Scan for the cell matching the given text and deliver its [x, y] coordinate at center. 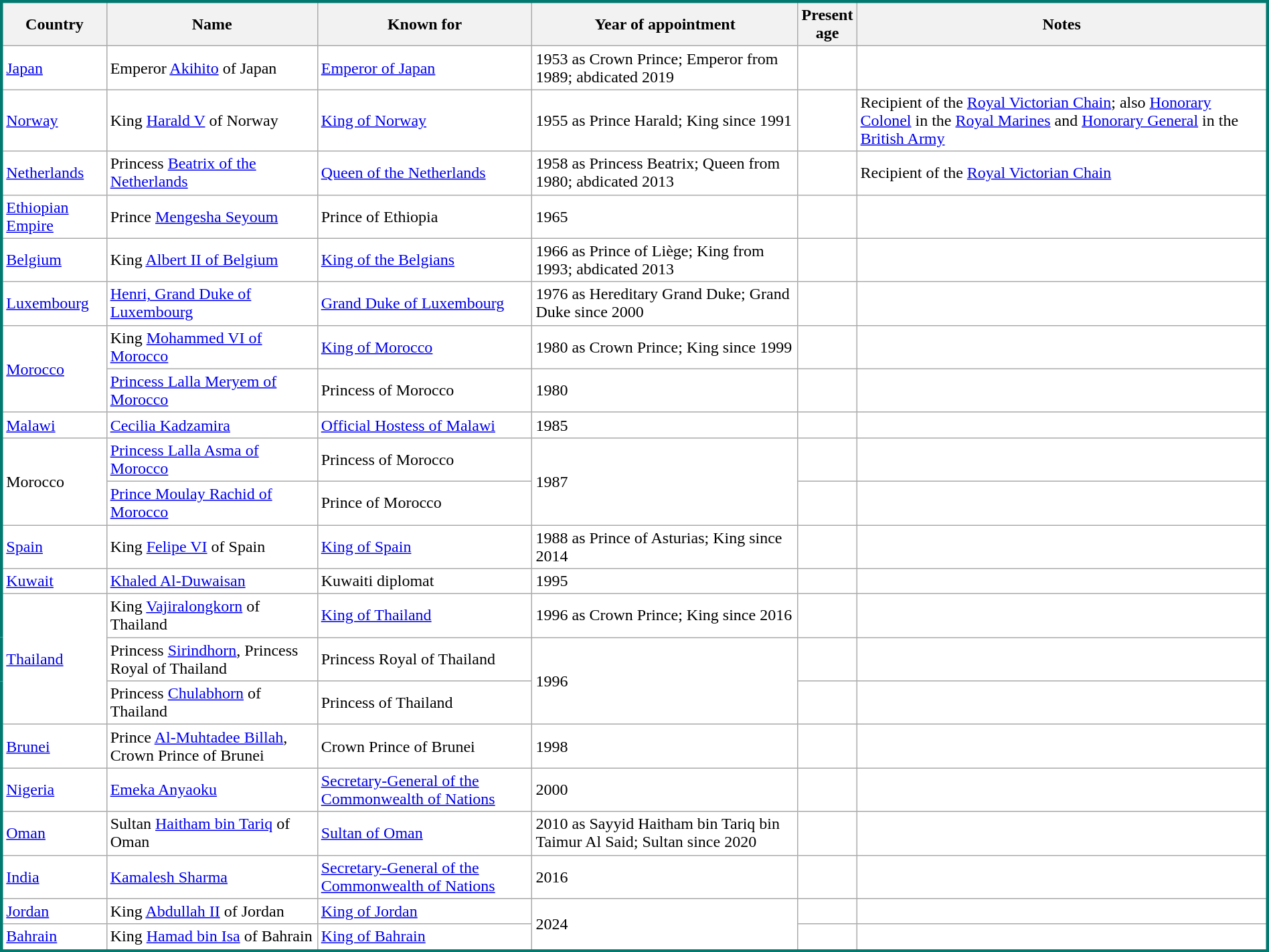
King of the Belgians [424, 260]
Malawi [54, 425]
Spain [54, 546]
2024 [665, 925]
King of Bahrain [424, 937]
King Mohammed VI of Morocco [211, 347]
Japan [54, 68]
King Felipe VI of Spain [211, 546]
India [54, 876]
Bahrain [54, 937]
Queen of the Netherlands [424, 173]
Sultan of Oman [424, 834]
Name [211, 24]
Belgium [54, 260]
Sultan Haitham bin Tariq of Oman [211, 834]
1966 as Prince of Liège; King from 1993; abdicated 2013 [665, 260]
Netherlands [54, 173]
1980 as Crown Prince; King since 1999 [665, 347]
Prince Mengesha Seyoum [211, 217]
Princess Lalla Asma of Morocco [211, 459]
Year of appointment [665, 24]
King Albert II of Belgium [211, 260]
Princess Beatrix of the Netherlands [211, 173]
Khaled Al-Duwaisan [211, 581]
Notes [1062, 24]
Princess Lalla Meryem of Morocco [211, 391]
Kuwait [54, 581]
Prince Al-Muhtadee Billah, Crown Prince of Brunei [211, 747]
Recipient of the Royal Victorian Chain [1062, 173]
King of Norway [424, 120]
Brunei [54, 747]
Luxembourg [54, 304]
1958 as Princess Beatrix; Queen from 1980; abdicated 2013 [665, 173]
Known for [424, 24]
1996 [665, 681]
Country [54, 24]
Official Hostess of Malawi [424, 425]
King Vajiralongkorn of Thailand [211, 615]
Presentage [827, 24]
King Abdullah II of Jordan [211, 911]
1955 as Prince Harald; King since 1991 [665, 120]
1980 [665, 391]
Henri, Grand Duke of Luxembourg [211, 304]
1965 [665, 217]
Prince of Morocco [424, 503]
Prince Moulay Rachid of Morocco [211, 503]
Princess of Thailand [424, 702]
Jordan [54, 911]
Kamalesh Sharma [211, 876]
2000 [665, 789]
Recipient of the Royal Victorian Chain; also Honorary Colonel in the Royal Marines and Honorary General in the British Army [1062, 120]
King Hamad bin Isa of Bahrain [211, 937]
1998 [665, 747]
1985 [665, 425]
Norway [54, 120]
1988 as Prince of Asturias; King since 2014 [665, 546]
Princess Chulabhorn of Thailand [211, 702]
Princess Royal of Thailand [424, 660]
Princess Sirindhorn, Princess Royal of Thailand [211, 660]
1996 as Crown Prince; King since 2016 [665, 615]
King of Thailand [424, 615]
2010 as Sayyid Haitham bin Tariq bin Taimur Al Said; Sultan since 2020 [665, 834]
King of Jordan [424, 911]
Emperor of Japan [424, 68]
Grand Duke of Luxembourg [424, 304]
2016 [665, 876]
Prince of Ethiopia [424, 217]
Thailand [54, 660]
King of Morocco [424, 347]
1987 [665, 481]
King of Spain [424, 546]
Emperor Akihito of Japan [211, 68]
1995 [665, 581]
Kuwaiti diplomat [424, 581]
Crown Prince of Brunei [424, 747]
King Harald V of Norway [211, 120]
Oman [54, 834]
1976 as Hereditary Grand Duke; Grand Duke since 2000 [665, 304]
Cecilia Kadzamira [211, 425]
Nigeria [54, 789]
Ethiopian Empire [54, 217]
1953 as Crown Prince; Emperor from 1989; abdicated 2019 [665, 68]
Emeka Anyaoku [211, 789]
